Output the [x, y] coordinate of the center of the cell containing the given text.  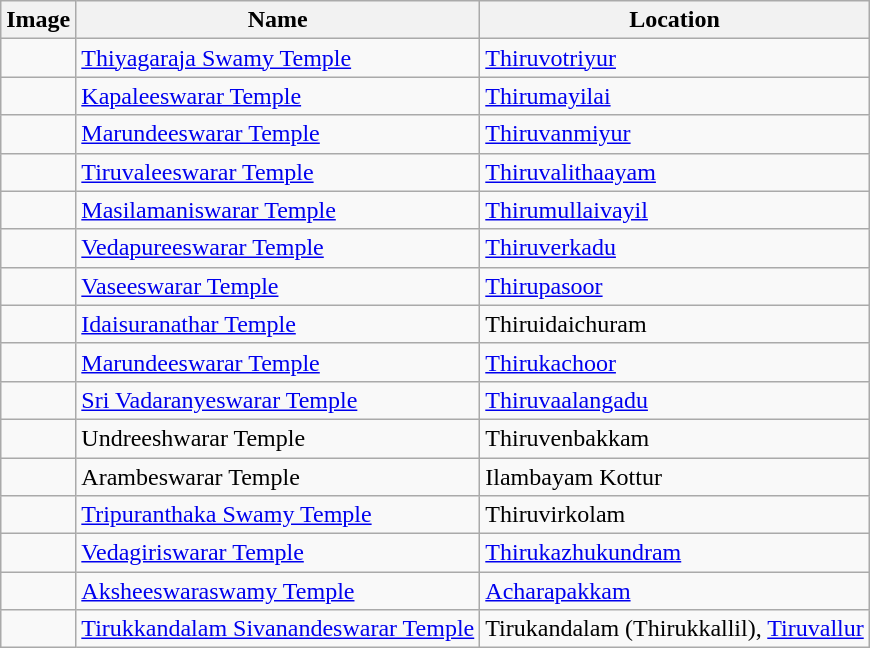
Thiruvenbakkam [675, 438]
Thiruvalithaayam [675, 172]
Thiruverkadu [675, 248]
Vedagiriswarar Temple [278, 553]
Thirumayilai [675, 96]
Vedapureeswarar Temple [278, 248]
Tiruvaleeswarar Temple [278, 172]
Tripuranthaka Swamy Temple [278, 515]
Tirukandalam (Thirukkallil), Tiruvallur [675, 629]
Thirumullaivayil [675, 210]
Sri Vadaranyeswarar Temple [278, 400]
Thiruvaalangadu [675, 400]
Thiruvirkolam [675, 515]
Thiyagaraja Swamy Temple [278, 58]
Ilambayam Kottur [675, 477]
Thiruvotriyur [675, 58]
Masilamaniswarar Temple [278, 210]
Location [675, 20]
Thirupasoor [675, 286]
Tirukkandalam Sivanandeswarar Temple [278, 629]
Idaisuranathar Temple [278, 324]
Acharapakkam [675, 591]
Thiruidaichuram [675, 324]
Arambeswarar Temple [278, 477]
Vaseeswarar Temple [278, 286]
Name [278, 20]
Thirukachoor [675, 362]
Thirukazhukundram [675, 553]
Aksheeswaraswamy Temple [278, 591]
Image [38, 20]
Kapaleeswarar Temple [278, 96]
Undreeshwarar Temple [278, 438]
Thiruvanmiyur [675, 134]
